Return the [x, y] coordinate for the center point of the cell that contains the specified text.  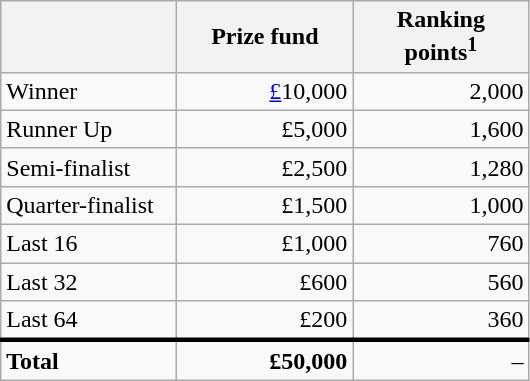
Semi-finalist [89, 167]
2,000 [441, 91]
Last 64 [89, 321]
1,600 [441, 129]
Prize fund [265, 37]
Last 32 [89, 282]
Total [89, 360]
1,000 [441, 205]
– [441, 360]
£600 [265, 282]
Runner Up [89, 129]
Winner [89, 91]
Ranking points1 [441, 37]
£200 [265, 321]
Last 16 [89, 244]
Quarter-finalist [89, 205]
560 [441, 282]
760 [441, 244]
£50,000 [265, 360]
£1,000 [265, 244]
£2,500 [265, 167]
£1,500 [265, 205]
£10,000 [265, 91]
£5,000 [265, 129]
1,280 [441, 167]
360 [441, 321]
